Provide the [x, y] coordinate of the cell's center where the given text is located.  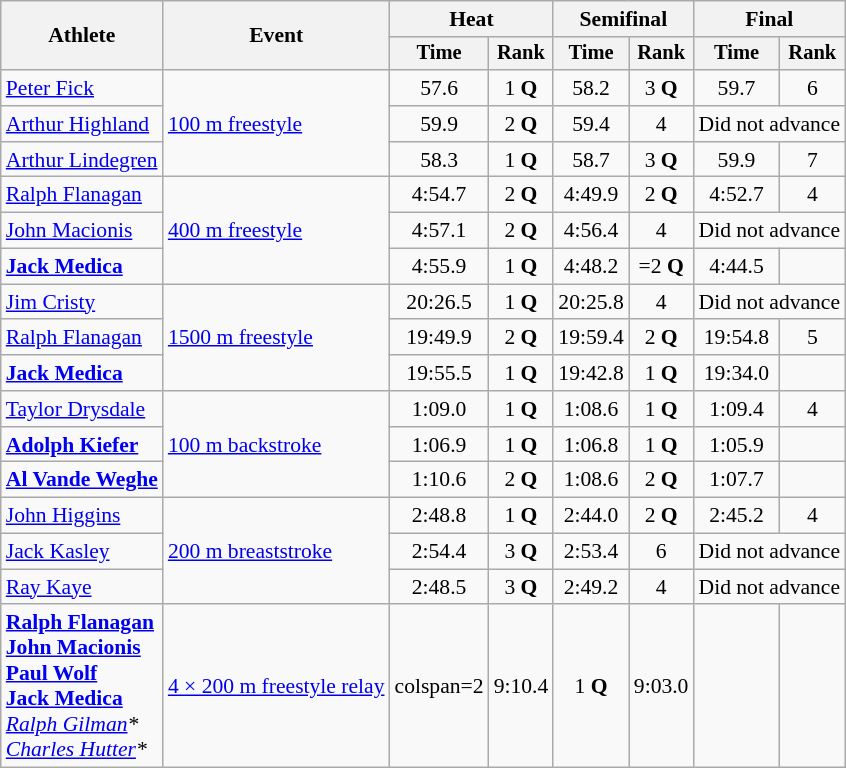
58.7 [590, 160]
Heat [472, 19]
58.2 [590, 88]
Jack Kasley [82, 552]
200 m breaststroke [276, 552]
Final [769, 19]
9:03.0 [662, 686]
2:48.5 [440, 587]
1:09.0 [440, 409]
1500 m freestyle [276, 338]
1:10.6 [440, 480]
19:59.4 [590, 338]
2:48.8 [440, 516]
2:53.4 [590, 552]
Semifinal [623, 19]
58.3 [440, 160]
John Higgins [82, 516]
Arthur Lindegren [82, 160]
Taylor Drysdale [82, 409]
2:54.4 [440, 552]
Ray Kaye [82, 587]
=2 Q [662, 267]
57.6 [440, 88]
1:06.9 [440, 445]
20:25.8 [590, 302]
9:10.4 [522, 686]
1:05.9 [736, 445]
Adolph Kiefer [82, 445]
7 [812, 160]
4:55.9 [440, 267]
2:49.2 [590, 587]
100 m freestyle [276, 124]
59.7 [736, 88]
Jim Cristy [82, 302]
2:45.2 [736, 516]
19:34.0 [736, 373]
John Macionis [82, 231]
100 m backstroke [276, 444]
20:26.5 [440, 302]
Athlete [82, 36]
4:44.5 [736, 267]
4:48.2 [590, 267]
19:55.5 [440, 373]
colspan=2 [440, 686]
Ralph FlanaganJohn MacionisPaul WolfJack MedicaRalph Gilman*Charles Hutter* [82, 686]
19:42.8 [590, 373]
59.4 [590, 124]
1:06.8 [590, 445]
Event [276, 36]
Al Vande Weghe [82, 480]
4:54.7 [440, 195]
4:52.7 [736, 195]
4 × 200 m freestyle relay [276, 686]
19:49.9 [440, 338]
4:57.1 [440, 231]
4:56.4 [590, 231]
2:44.0 [590, 516]
1:09.4 [736, 409]
19:54.8 [736, 338]
400 m freestyle [276, 230]
5 [812, 338]
1:07.7 [736, 480]
Peter Fick [82, 88]
4:49.9 [590, 195]
Arthur Highland [82, 124]
